Pinpoint the cell where the given text exists, returning its [x, y] midpoint coordinate. 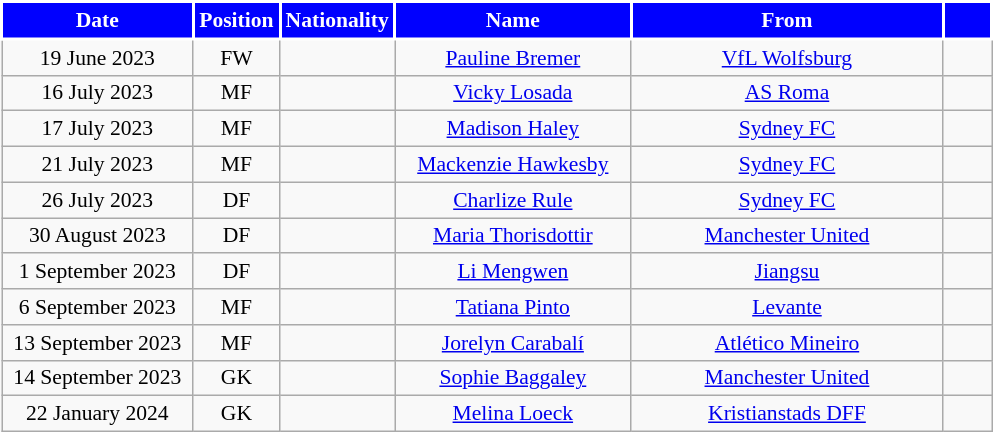
VfL Wolfsburg [787, 57]
Li Mengwen [514, 272]
26 July 2023 [98, 200]
Tatiana Pinto [514, 307]
14 September 2023 [98, 378]
21 July 2023 [98, 165]
Charlize Rule [514, 200]
Maria Thorisdottir [514, 236]
13 September 2023 [98, 343]
Jiangsu [787, 272]
1 September 2023 [98, 272]
Jorelyn Carabalí [514, 343]
16 July 2023 [98, 93]
Atlético Mineiro [787, 343]
Vicky Losada [514, 93]
FW [236, 57]
Mackenzie Hawkesby [514, 165]
30 August 2023 [98, 236]
17 July 2023 [98, 129]
6 September 2023 [98, 307]
Pauline Bremer [514, 57]
Madison Haley [514, 129]
Levante [787, 307]
22 January 2024 [98, 414]
19 June 2023 [98, 57]
From [787, 20]
AS Roma [787, 93]
Position [236, 20]
Nationality [338, 20]
Kristianstads DFF [787, 414]
Sophie Baggaley [514, 378]
Melina Loeck [514, 414]
Date [98, 20]
Name [514, 20]
